From the cell containing the given text, extract its center point as [x, y] coordinate. 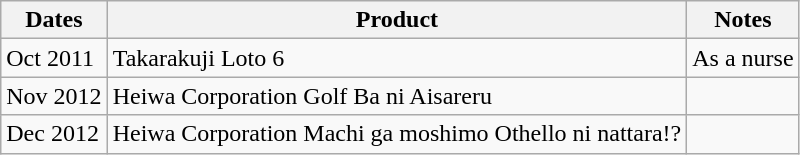
As a nurse [743, 58]
Dec 2012 [54, 134]
Nov 2012 [54, 96]
Takarakuji Loto 6 [397, 58]
Dates [54, 20]
Oct 2011 [54, 58]
Notes [743, 20]
Heiwa Corporation Machi ga moshimo Othello ni nattara!? [397, 134]
Heiwa Corporation Golf Ba ni Aisareru [397, 96]
Product [397, 20]
